From the cell containing the given text, extract its center point as (x, y) coordinate. 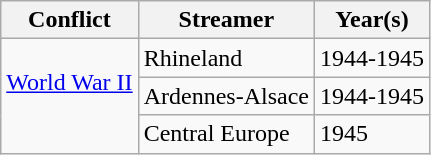
1945 (372, 134)
Central Europe (226, 134)
World War II (70, 96)
Year(s) (372, 20)
Conflict (70, 20)
Ardennes-Alsace (226, 96)
Rhineland (226, 58)
Streamer (226, 20)
